Search for the cell housing the specified text and yield its [x, y] center coordinate. 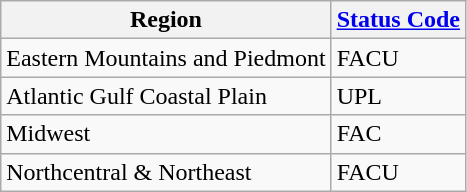
Eastern Mountains and Piedmont [166, 58]
FAC [398, 134]
Midwest [166, 134]
Atlantic Gulf Coastal Plain [166, 96]
Northcentral & Northeast [166, 172]
Region [166, 20]
UPL [398, 96]
Status Code [398, 20]
